Capture the cell that displays the provided text and extract its [x, y] central coordinate. 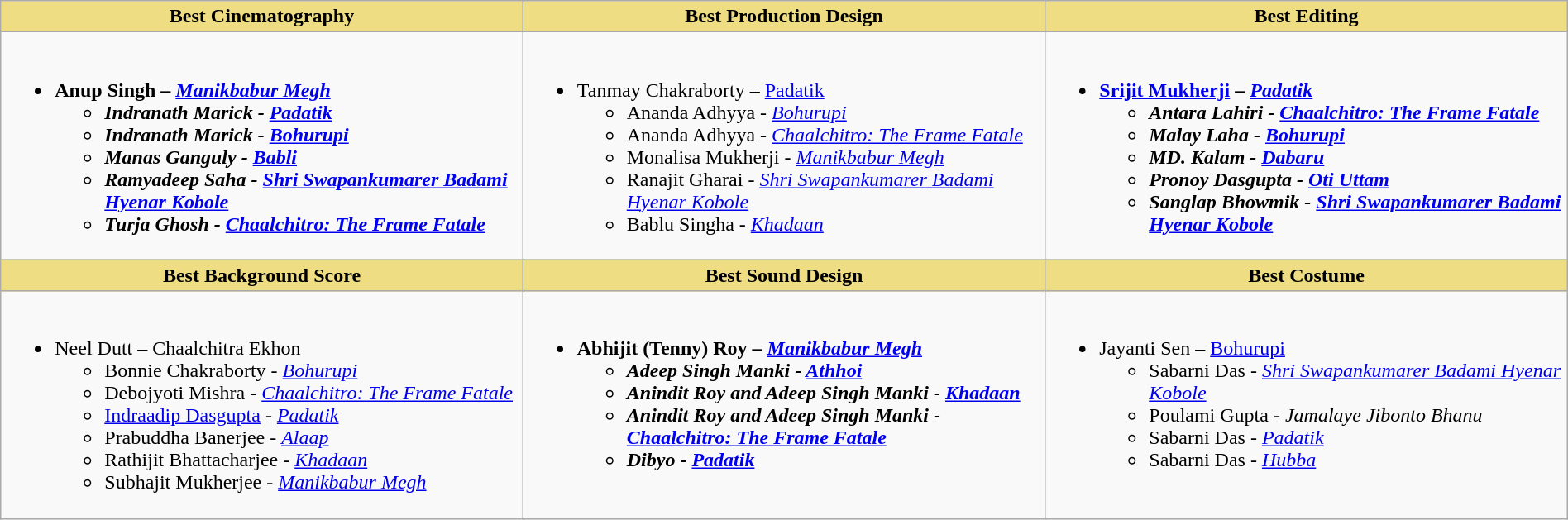
Best Editing [1307, 17]
Best Production Design [784, 17]
Best Costume [1307, 275]
Best Background Score [262, 275]
Best Cinematography [262, 17]
Best Sound Design [784, 275]
